Capture the cell that displays the provided text and extract its [x, y] central coordinate. 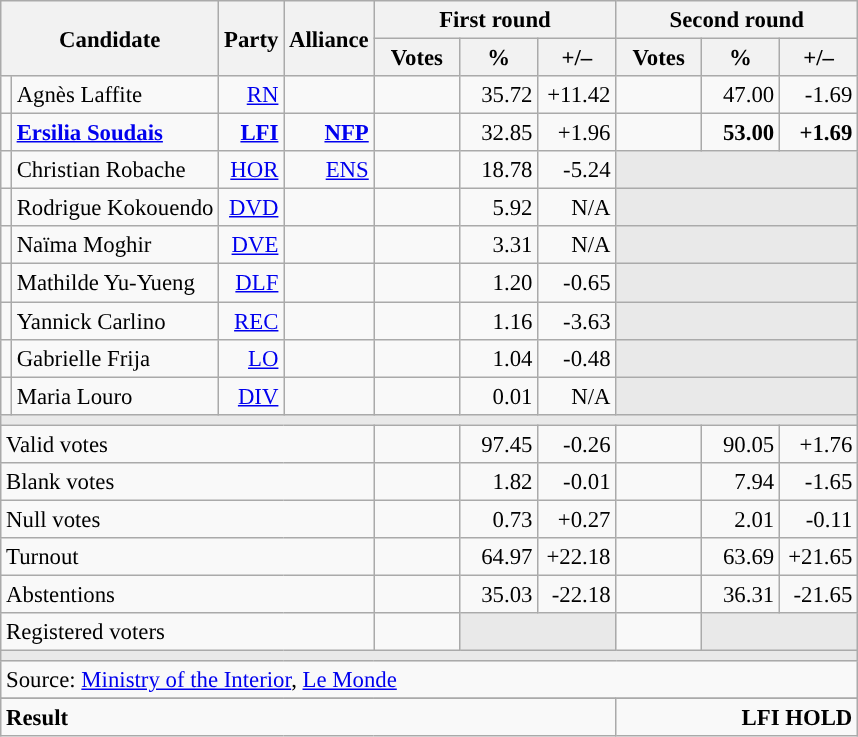
35.03 [499, 594]
LFI HOLD [737, 718]
-1.69 [819, 95]
7.94 [740, 482]
18.78 [499, 170]
53.00 [740, 133]
Maria Louro [114, 396]
DVD [252, 208]
Candidate [110, 38]
+22.18 [577, 557]
47.00 [740, 95]
Christian Robache [114, 170]
Alliance [329, 38]
0.73 [499, 519]
Turnout [188, 557]
Mathilde Yu-Yueng [114, 283]
Abstentions [188, 594]
0.01 [499, 396]
90.05 [740, 444]
ENS [329, 170]
+21.65 [819, 557]
+1.96 [577, 133]
Party [252, 38]
Ersilia Soudais [114, 133]
LO [252, 358]
1.20 [499, 283]
-0.48 [577, 358]
3.31 [499, 245]
RN [252, 95]
32.85 [499, 133]
97.45 [499, 444]
-3.63 [577, 321]
Null votes [188, 519]
1.82 [499, 482]
DVE [252, 245]
+11.42 [577, 95]
Agnès Laffite [114, 95]
HOR [252, 170]
+1.76 [819, 444]
-1.65 [819, 482]
+0.27 [577, 519]
-22.18 [577, 594]
Result [308, 718]
DIV [252, 396]
Valid votes [188, 444]
Blank votes [188, 482]
-5.24 [577, 170]
Yannick Carlino [114, 321]
1.04 [499, 358]
1.16 [499, 321]
63.69 [740, 557]
-21.65 [819, 594]
2.01 [740, 519]
-0.26 [577, 444]
36.31 [740, 594]
Rodrigue Kokouendo [114, 208]
Gabrielle Frija [114, 358]
35.72 [499, 95]
Source: Ministry of the Interior, Le Monde [430, 680]
LFI [252, 133]
REC [252, 321]
64.97 [499, 557]
-0.01 [577, 482]
-0.11 [819, 519]
NFP [329, 133]
Second round [737, 20]
DLF [252, 283]
5.92 [499, 208]
First round [495, 20]
Naïma Moghir [114, 245]
+1.69 [819, 133]
-0.65 [577, 283]
Registered voters [188, 632]
